Scan for the cell matching the given text and deliver its (x, y) coordinate at center. 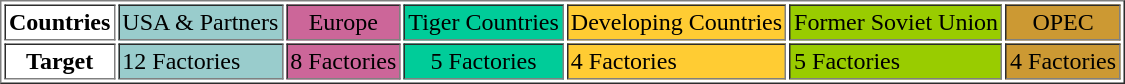
Tiger Countries (484, 22)
Former Soviet Union (896, 22)
Countries (59, 22)
Europe (344, 22)
Developing Countries (676, 22)
OPEC (1064, 22)
Target (59, 62)
12 Factories (200, 62)
8 Factories (344, 62)
USA & Partners (200, 22)
